Detect which cell encompasses the target text, then output its [X, Y] center coordinate. 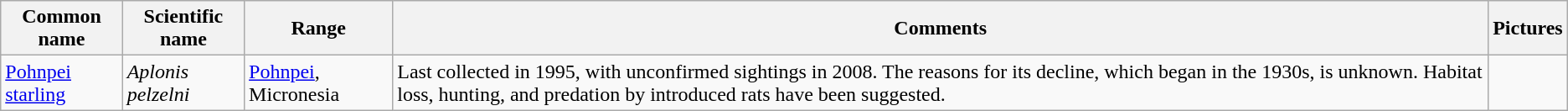
Aplonis pelzelni [183, 82]
Pictures [1528, 29]
Scientific name [183, 29]
Pohnpei, Micronesia [318, 82]
Comments [941, 29]
Common name [62, 29]
Pohnpei starling [62, 82]
Range [318, 29]
